From the cell containing the given text, extract its center point as [x, y] coordinate. 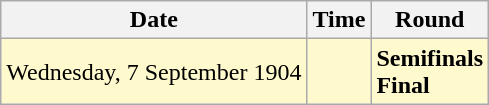
Time [339, 20]
SemifinalsFinal [430, 72]
Round [430, 20]
Wednesday, 7 September 1904 [154, 72]
Date [154, 20]
